Provide the [x, y] coordinate of the cell's center where the given text is located.  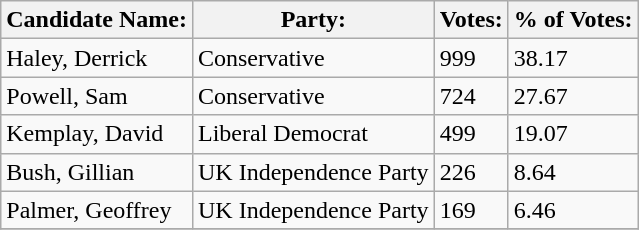
Kemplay, David [97, 134]
999 [471, 58]
27.67 [573, 96]
Palmer, Geoffrey [97, 210]
Candidate Name: [97, 20]
Votes: [471, 20]
169 [471, 210]
Party: [313, 20]
Liberal Democrat [313, 134]
6.46 [573, 210]
38.17 [573, 58]
226 [471, 172]
8.64 [573, 172]
724 [471, 96]
Haley, Derrick [97, 58]
499 [471, 134]
% of Votes: [573, 20]
Powell, Sam [97, 96]
Bush, Gillian [97, 172]
19.07 [573, 134]
